Provide the [x, y] coordinate of the cell's center where the given text is located.  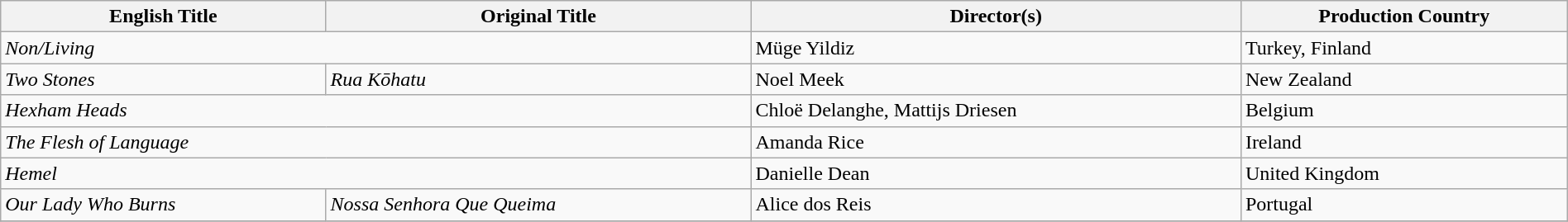
Müge Yildiz [996, 48]
Hexham Heads [375, 111]
Danielle Dean [996, 173]
Two Stones [164, 79]
Ireland [1404, 142]
New Zealand [1404, 79]
Rua Kōhatu [538, 79]
Amanda Rice [996, 142]
Nossa Senhora Que Queima [538, 205]
United Kingdom [1404, 173]
Belgium [1404, 111]
Director(s) [996, 17]
Our Lady Who Burns [164, 205]
Original Title [538, 17]
Noel Meek [996, 79]
Turkey, Finland [1404, 48]
Alice dos Reis [996, 205]
Portugal [1404, 205]
The Flesh of Language [375, 142]
English Title [164, 17]
Hemel [375, 173]
Chloë Delanghe, Mattijs Driesen [996, 111]
Non/Living [375, 48]
Production Country [1404, 17]
